Determine the (x, y) coordinate at the center of the cell enclosing the given text.  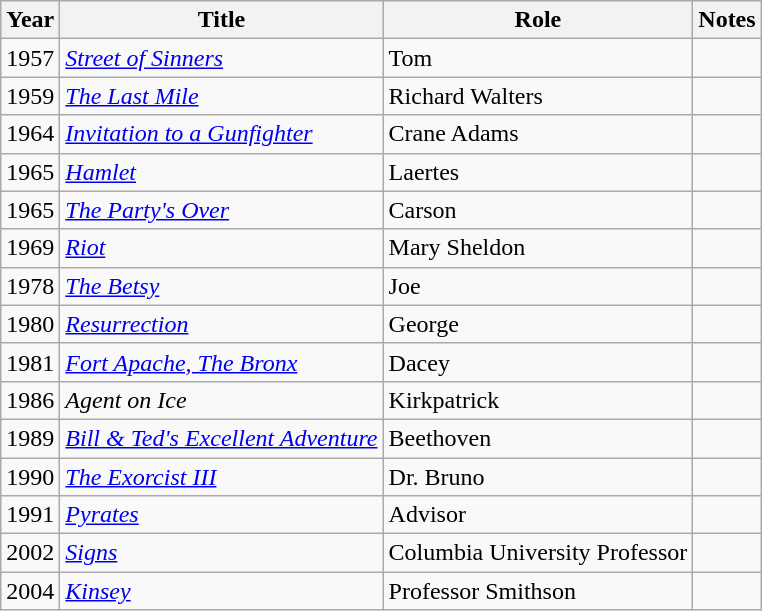
Dacey (538, 362)
1986 (30, 400)
Carson (538, 210)
1964 (30, 134)
Crane Adams (538, 134)
1978 (30, 286)
1991 (30, 515)
Title (222, 20)
Bill & Ted's Excellent Adventure (222, 438)
Columbia University Professor (538, 553)
The Betsy (222, 286)
Kinsey (222, 591)
1980 (30, 324)
Joe (538, 286)
2004 (30, 591)
1959 (30, 96)
Advisor (538, 515)
Mary Sheldon (538, 248)
Dr. Bruno (538, 477)
2002 (30, 553)
Kirkpatrick (538, 400)
Richard Walters (538, 96)
Pyrates (222, 515)
Professor Smithson (538, 591)
1957 (30, 58)
1981 (30, 362)
Signs (222, 553)
Tom (538, 58)
Agent on Ice (222, 400)
The Party's Over (222, 210)
Role (538, 20)
Street of Sinners (222, 58)
Hamlet (222, 172)
Resurrection (222, 324)
Notes (727, 20)
The Exorcist III (222, 477)
Year (30, 20)
Laertes (538, 172)
Fort Apache, The Bronx (222, 362)
1990 (30, 477)
Invitation to a Gunfighter (222, 134)
The Last Mile (222, 96)
1969 (30, 248)
George (538, 324)
Beethoven (538, 438)
Riot (222, 248)
1989 (30, 438)
